Capture the cell that displays the provided text and extract its [X, Y] central coordinate. 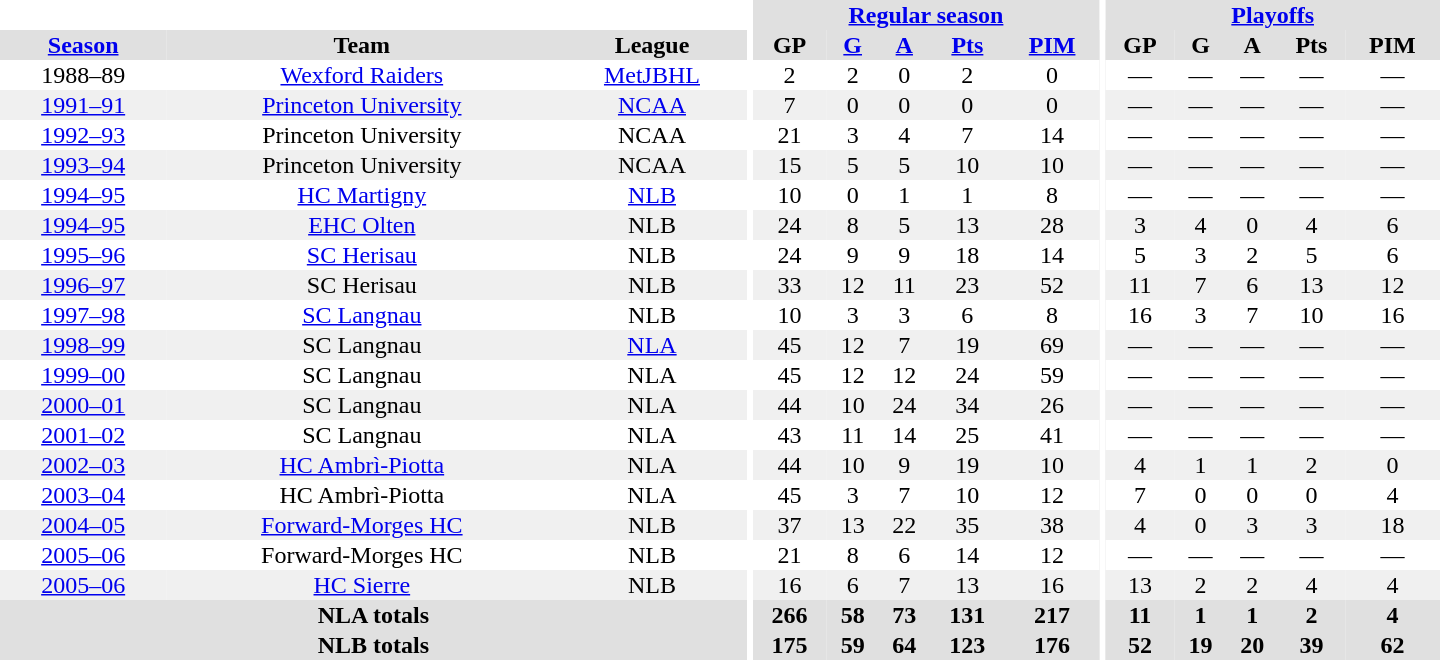
41 [1052, 435]
266 [790, 615]
Season [83, 45]
37 [790, 525]
1997–98 [83, 315]
2003–04 [83, 495]
Team [362, 45]
1991–91 [83, 105]
22 [904, 525]
38 [1052, 525]
28 [1052, 225]
25 [968, 435]
1996–97 [83, 285]
23 [968, 285]
33 [790, 285]
15 [790, 165]
1992–93 [83, 135]
League [652, 45]
Wexford Raiders [362, 75]
NLA totals [374, 615]
20 [1252, 645]
1993–94 [83, 165]
NLB totals [374, 645]
1988–89 [83, 75]
26 [1052, 405]
Playoffs [1272, 15]
2002–03 [83, 465]
1995–96 [83, 255]
2004–05 [83, 525]
39 [1312, 645]
35 [968, 525]
EHC Olten [362, 225]
1998–99 [83, 345]
62 [1392, 645]
MetJBHL [652, 75]
1999–00 [83, 375]
175 [790, 645]
217 [1052, 615]
176 [1052, 645]
43 [790, 435]
58 [853, 615]
HC Martigny [362, 195]
69 [1052, 345]
34 [968, 405]
2001–02 [83, 435]
64 [904, 645]
2000–01 [83, 405]
123 [968, 645]
HC Sierre [362, 585]
131 [968, 615]
73 [904, 615]
Regular season [926, 15]
